Provide the (X, Y) coordinate of the cell's center where the given text is located.  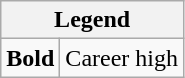
Legend (92, 20)
Career high (122, 58)
Bold (30, 58)
